Locate the cell with the specified text and output its (x, y) center coordinate. 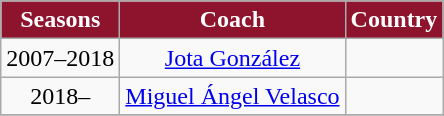
2018– (60, 96)
Miguel Ángel Velasco (232, 96)
Coach (232, 20)
Jota González (232, 58)
Country (394, 20)
Seasons (60, 20)
2007–2018 (60, 58)
